Return the (X, Y) coordinate for the center point of the cell that contains the specified text.  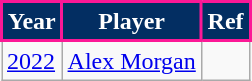
Player (132, 22)
Year (32, 22)
Ref (226, 22)
Alex Morgan (132, 60)
2022 (32, 60)
